Find where the given text appears and provide that cell's center as (x, y) coordinate. 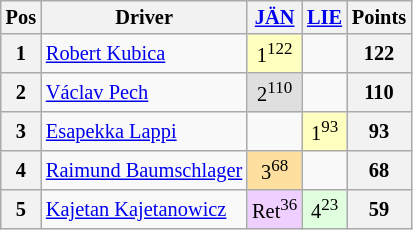
2110 (274, 92)
LIE (324, 17)
59 (379, 210)
Raimund Baumschlager (144, 170)
368 (274, 170)
1 (21, 54)
Pos (21, 17)
122 (379, 54)
Robert Kubica (144, 54)
193 (324, 132)
Driver (144, 17)
110 (379, 92)
5 (21, 210)
Václav Pech (144, 92)
Points (379, 17)
93 (379, 132)
JÄN (274, 17)
Esapekka Lappi (144, 132)
Ret36 (274, 210)
1122 (274, 54)
423 (324, 210)
2 (21, 92)
Kajetan Kajetanowicz (144, 210)
68 (379, 170)
4 (21, 170)
3 (21, 132)
